Output the (X, Y) coordinate of the center of the cell containing the given text.  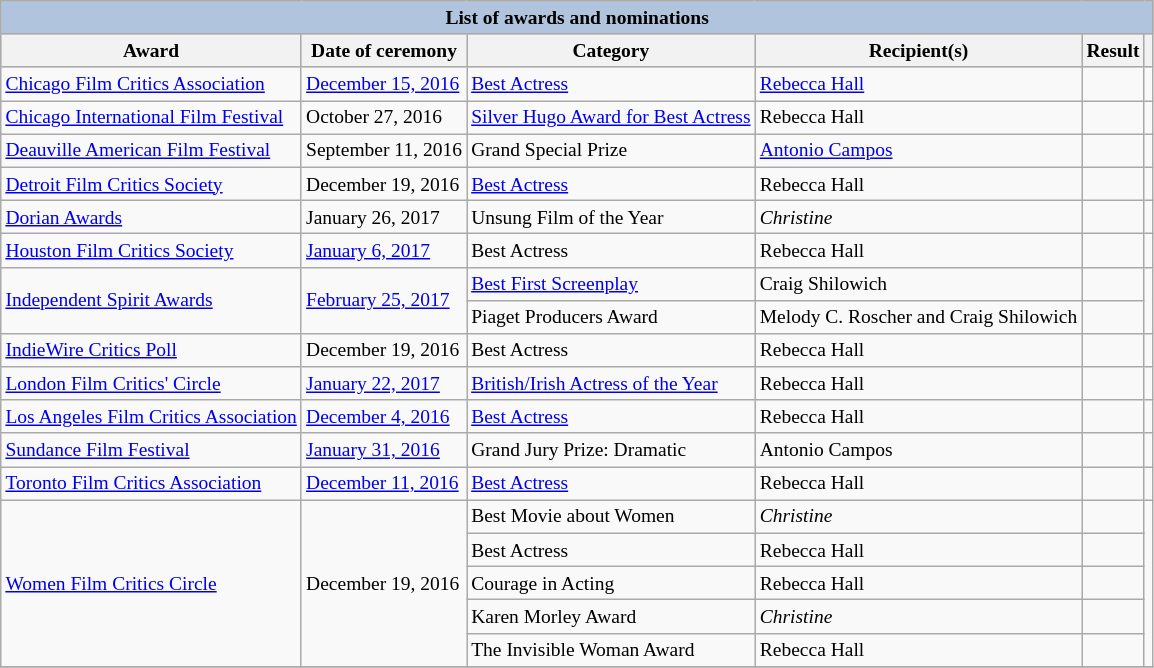
Result (1113, 50)
Recipient(s) (918, 50)
Melody C. Roscher and Craig Shilowich (918, 316)
Silver Hugo Award for Best Actress (612, 118)
Grand Jury Prize: Dramatic (612, 450)
December 15, 2016 (384, 84)
Detroit Film Critics Society (152, 184)
Unsung Film of the Year (612, 216)
January 6, 2017 (384, 250)
December 11, 2016 (384, 484)
British/Irish Actress of the Year (612, 384)
Los Angeles Film Critics Association (152, 416)
December 4, 2016 (384, 416)
January 31, 2016 (384, 450)
Date of ceremony (384, 50)
Craig Shilowich (918, 284)
September 11, 2016 (384, 150)
Karen Morley Award (612, 616)
January 26, 2017 (384, 216)
List of awards and nominations (578, 18)
Best Movie about Women (612, 516)
London Film Critics' Circle (152, 384)
Chicago Film Critics Association (152, 84)
The Invisible Woman Award (612, 650)
January 22, 2017 (384, 384)
October 27, 2016 (384, 118)
Toronto Film Critics Association (152, 484)
Category (612, 50)
Chicago International Film Festival (152, 118)
February 25, 2017 (384, 300)
Deauville American Film Festival (152, 150)
Grand Special Prize (612, 150)
Dorian Awards (152, 216)
Award (152, 50)
Sundance Film Festival (152, 450)
Courage in Acting (612, 584)
Independent Spirit Awards (152, 300)
Women Film Critics Circle (152, 583)
Piaget Producers Award (612, 316)
Houston Film Critics Society (152, 250)
Best First Screenplay (612, 284)
IndieWire Critics Poll (152, 350)
